Return (x, y) of the center of cell containing provided text 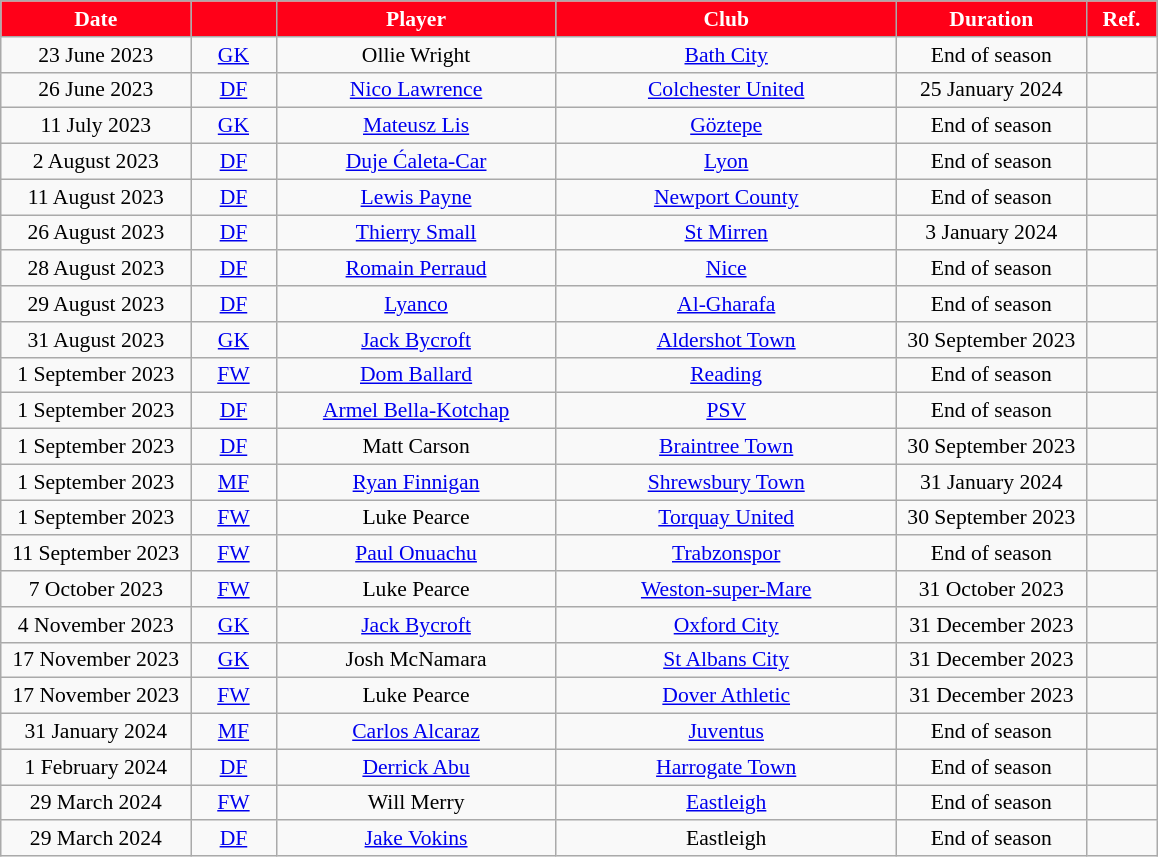
Duration (991, 19)
29 August 2023 (96, 304)
3 January 2024 (991, 233)
26 June 2023 (96, 90)
Al-Gharafa (726, 304)
Thierry Small (416, 233)
11 August 2023 (96, 197)
Jake Vokins (416, 839)
Armel Bella-Kotchap (416, 411)
Colchester United (726, 90)
PSV (726, 411)
Mateusz Lis (416, 126)
Newport County (726, 197)
Aldershot Town (726, 340)
Trabzonspor (726, 554)
Reading (726, 375)
Harrogate Town (726, 767)
Ref. (1121, 19)
31 August 2023 (96, 340)
4 November 2023 (96, 625)
Lewis Payne (416, 197)
Paul Onuachu (416, 554)
Josh McNamara (416, 660)
Romain Perraud (416, 269)
Date (96, 19)
25 January 2024 (991, 90)
St Albans City (726, 660)
Shrewsbury Town (726, 482)
Derrick Abu (416, 767)
Juventus (726, 732)
Dom Ballard (416, 375)
Göztepe (726, 126)
Weston-super-Mare (726, 589)
Dover Athletic (726, 696)
7 October 2023 (96, 589)
31 October 2023 (991, 589)
Will Merry (416, 803)
26 August 2023 (96, 233)
28 August 2023 (96, 269)
Ryan Finnigan (416, 482)
Oxford City (726, 625)
Braintree Town (726, 447)
Lyanco (416, 304)
Nice (726, 269)
2 August 2023 (96, 162)
23 June 2023 (96, 55)
St Mirren (726, 233)
Nico Lawrence (416, 90)
11 September 2023 (96, 554)
11 July 2023 (96, 126)
1 February 2024 (96, 767)
Bath City (726, 55)
Duje Ćaleta-Car (416, 162)
Torquay United (726, 518)
Lyon (726, 162)
Player (416, 19)
Matt Carson (416, 447)
Ollie Wright (416, 55)
Club (726, 19)
Carlos Alcaraz (416, 732)
